Return the [X, Y] coordinate for the center point of the cell that contains the specified text.  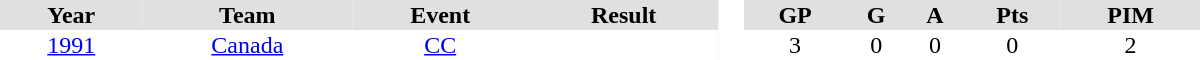
2 [1130, 45]
Result [624, 15]
PIM [1130, 15]
3 [795, 45]
1991 [72, 45]
CC [440, 45]
Year [72, 15]
Canada [248, 45]
Pts [1012, 15]
G [876, 15]
A [934, 15]
GP [795, 15]
Team [248, 15]
Event [440, 15]
